Return [X, Y] of the center of cell containing provided text 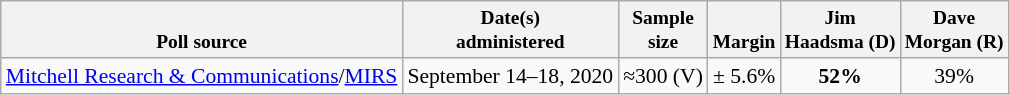
± 5.6% [744, 76]
September 14–18, 2020 [510, 76]
Poll source [202, 30]
Mitchell Research & Communications/MIRS [202, 76]
39% [954, 76]
DaveMorgan (R) [954, 30]
Samplesize [663, 30]
52% [840, 76]
Date(s)administered [510, 30]
≈300 (V) [663, 76]
Margin [744, 30]
JimHaadsma (D) [840, 30]
